From the cell containing the given text, extract its center point as [x, y] coordinate. 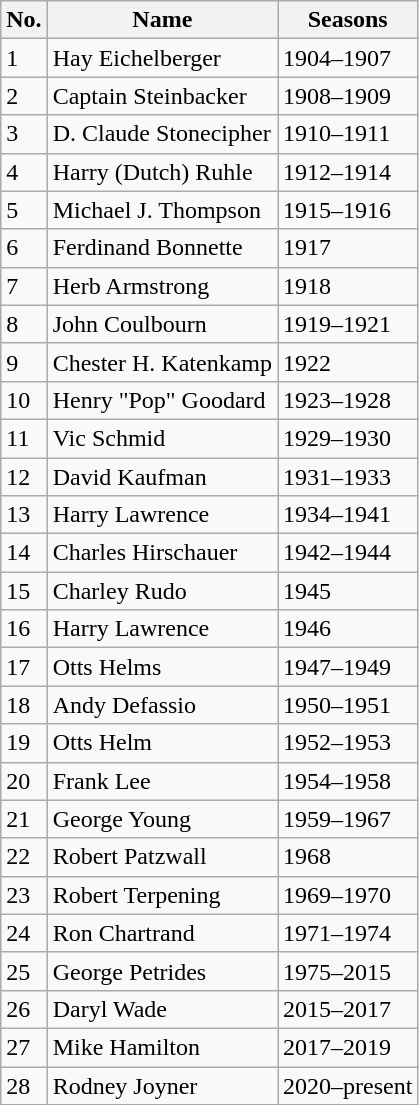
8 [24, 324]
3 [24, 134]
Ferdinand Bonnette [162, 248]
Herb Armstrong [162, 286]
1946 [348, 629]
12 [24, 477]
Otts Helms [162, 667]
5 [24, 210]
Mike Hamilton [162, 1047]
2020–present [348, 1085]
Harry (Dutch) Ruhle [162, 172]
18 [24, 705]
1917 [348, 248]
1918 [348, 286]
Name [162, 20]
11 [24, 438]
1954–1958 [348, 781]
6 [24, 248]
Captain Steinbacker [162, 96]
1915–1916 [348, 210]
1 [24, 58]
10 [24, 400]
20 [24, 781]
1971–1974 [348, 933]
1945 [348, 591]
14 [24, 553]
George Young [162, 819]
Vic Schmid [162, 438]
2017–2019 [348, 1047]
1934–1941 [348, 515]
Ron Chartrand [162, 933]
1950–1951 [348, 705]
1975–2015 [348, 971]
24 [24, 933]
John Coulbourn [162, 324]
1912–1914 [348, 172]
Hay Eichelberger [162, 58]
1931–1933 [348, 477]
Andy Defassio [162, 705]
Henry "Pop" Goodard [162, 400]
1942–1944 [348, 553]
13 [24, 515]
25 [24, 971]
16 [24, 629]
28 [24, 1085]
D. Claude Stonecipher [162, 134]
9 [24, 362]
21 [24, 819]
1919–1921 [348, 324]
1929–1930 [348, 438]
2 [24, 96]
1959–1967 [348, 819]
Otts Helm [162, 743]
Michael J. Thompson [162, 210]
27 [24, 1047]
22 [24, 857]
David Kaufman [162, 477]
No. [24, 20]
4 [24, 172]
1908–1909 [348, 96]
Robert Terpening [162, 895]
1969–1970 [348, 895]
Charley Rudo [162, 591]
1910–1911 [348, 134]
2015–2017 [348, 1009]
23 [24, 895]
George Petrides [162, 971]
Charles Hirschauer [162, 553]
1922 [348, 362]
Frank Lee [162, 781]
1947–1949 [348, 667]
Seasons [348, 20]
Robert Patzwall [162, 857]
1952–1953 [348, 743]
Rodney Joyner [162, 1085]
Daryl Wade [162, 1009]
15 [24, 591]
7 [24, 286]
26 [24, 1009]
19 [24, 743]
Chester H. Katenkamp [162, 362]
1904–1907 [348, 58]
17 [24, 667]
1968 [348, 857]
1923–1928 [348, 400]
